Return the [x, y] coordinate for the center point of the cell that contains the specified text.  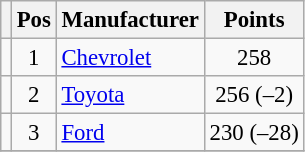
258 [254, 58]
Toyota [130, 95]
Chevrolet [130, 58]
230 (–28) [254, 133]
256 (–2) [254, 95]
Ford [130, 133]
1 [34, 58]
3 [34, 133]
2 [34, 95]
Pos [34, 20]
Points [254, 20]
Manufacturer [130, 20]
